Scan for the cell matching the given text and deliver its (X, Y) coordinate at center. 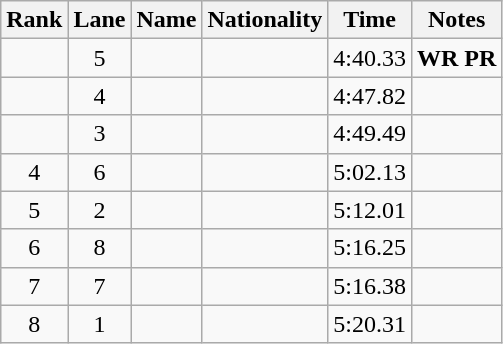
4:40.33 (370, 58)
WR PR (456, 58)
1 (100, 324)
Lane (100, 20)
Time (370, 20)
Nationality (265, 20)
Rank (34, 20)
5:20.31 (370, 324)
5:16.25 (370, 248)
Name (166, 20)
5:16.38 (370, 286)
Notes (456, 20)
5:02.13 (370, 172)
4:49.49 (370, 134)
2 (100, 210)
3 (100, 134)
4:47.82 (370, 96)
5:12.01 (370, 210)
